Determine the [x, y] coordinate at the center of the cell enclosing the given text.  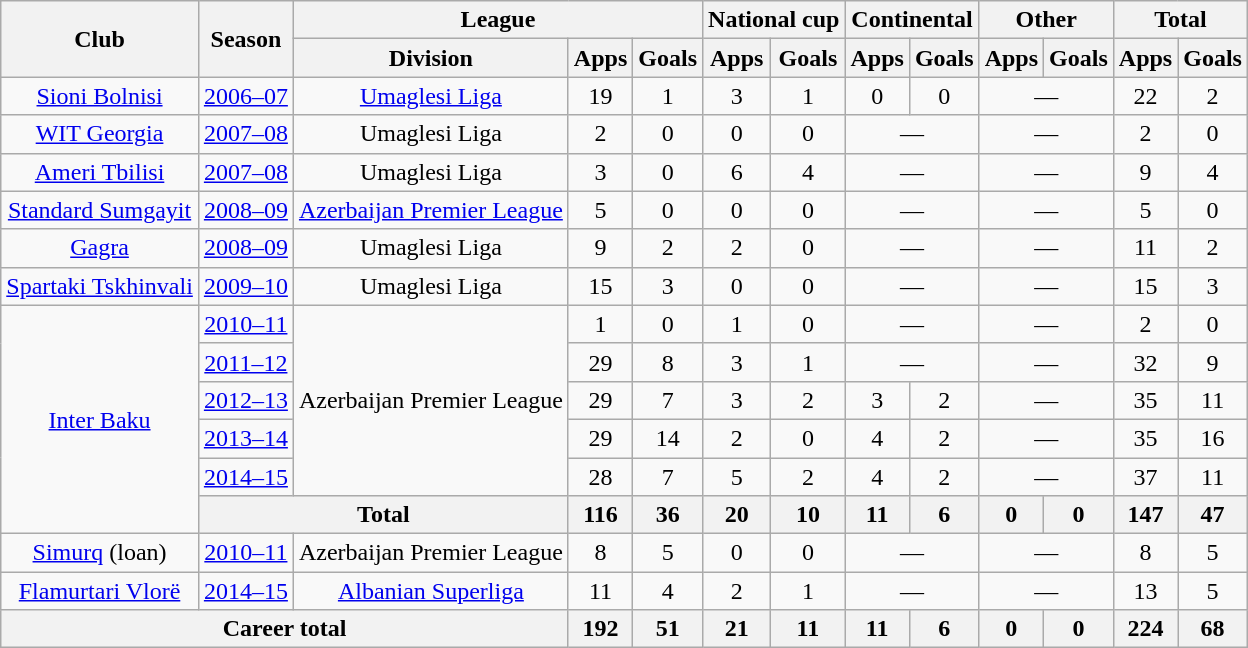
13 [1145, 591]
2012–13 [246, 400]
WIT Georgia [100, 134]
147 [1145, 515]
10 [808, 515]
37 [1145, 477]
2006–07 [246, 96]
21 [737, 629]
47 [1213, 515]
League [498, 20]
28 [600, 477]
20 [737, 515]
Albanian Superliga [430, 591]
192 [600, 629]
Spartaki Tskhinvali [100, 286]
Ameri Tbilisi [100, 172]
Career total [285, 629]
116 [600, 515]
2011–12 [246, 362]
2013–14 [246, 438]
Inter Baku [100, 419]
Continental [912, 20]
2009–10 [246, 286]
Club [100, 39]
19 [600, 96]
Standard Sumgayit [100, 210]
51 [668, 629]
36 [668, 515]
32 [1145, 362]
22 [1145, 96]
224 [1145, 629]
Season [246, 39]
Sioni Bolnisi [100, 96]
Other [1046, 20]
Flamurtari Vlorë [100, 591]
16 [1213, 438]
Gagra [100, 248]
14 [668, 438]
National cup [774, 20]
68 [1213, 629]
Division [430, 58]
Simurq (loan) [100, 553]
